Locate the cell with the specified text and output its [X, Y] center coordinate. 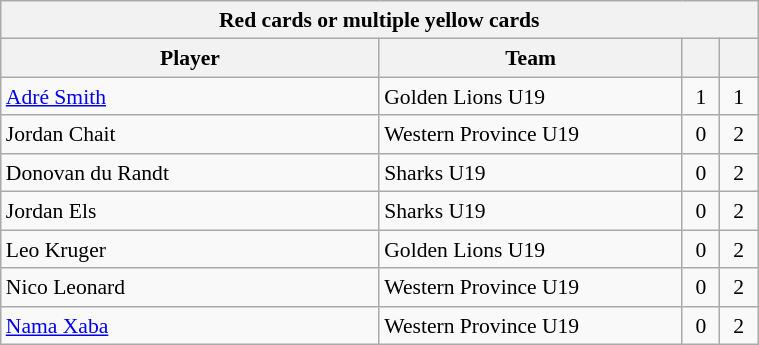
Red cards or multiple yellow cards [380, 20]
Team [530, 58]
Leo Kruger [190, 249]
Jordan Chait [190, 135]
Donovan du Randt [190, 173]
Player [190, 58]
Jordan Els [190, 211]
Nico Leonard [190, 288]
Adré Smith [190, 97]
Nama Xaba [190, 326]
